Find where the given text appears and provide that cell's center as [X, Y] coordinate. 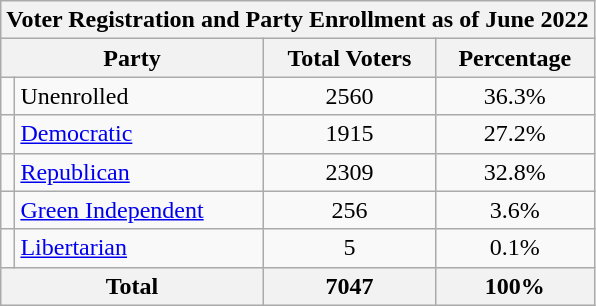
2560 [349, 96]
Republican [139, 172]
256 [349, 210]
Green Independent [139, 210]
0.1% [515, 248]
Total [132, 286]
Democratic [139, 134]
Party [132, 58]
27.2% [515, 134]
2309 [349, 172]
3.6% [515, 210]
1915 [349, 134]
7047 [349, 286]
Voter Registration and Party Enrollment as of June 2022 [298, 20]
36.3% [515, 96]
5 [349, 248]
Total Voters [349, 58]
32.8% [515, 172]
Libertarian [139, 248]
Percentage [515, 58]
Unenrolled [139, 96]
100% [515, 286]
